Locate the cell with the specified text and output its [x, y] center coordinate. 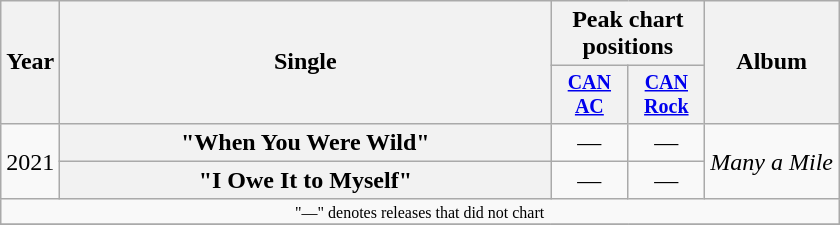
CAN Rock [666, 94]
Single [306, 62]
Many a Mile [772, 161]
Year [30, 62]
"When You Were Wild" [306, 142]
"I Owe It to Myself" [306, 180]
"—" denotes releases that did not chart [420, 211]
Peak chartpositions [628, 34]
Album [772, 62]
CAN AC [590, 94]
2021 [30, 161]
